Scan for the cell matching the given text and deliver its (X, Y) coordinate at center. 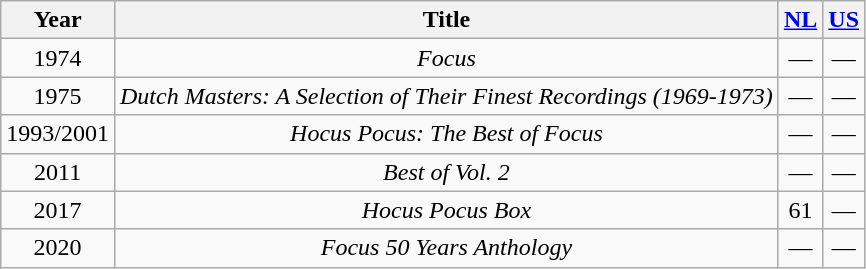
Hocus Pocus Box (446, 210)
2011 (58, 172)
Focus 50 Years Anthology (446, 248)
61 (800, 210)
NL (800, 20)
Dutch Masters: A Selection of Their Finest Recordings (1969-1973) (446, 96)
1974 (58, 58)
Best of Vol. 2 (446, 172)
2017 (58, 210)
US (844, 20)
Title (446, 20)
2020 (58, 248)
1993/2001 (58, 134)
Focus (446, 58)
Hocus Pocus: The Best of Focus (446, 134)
1975 (58, 96)
Year (58, 20)
